Search for the cell housing the specified text and yield its (x, y) center coordinate. 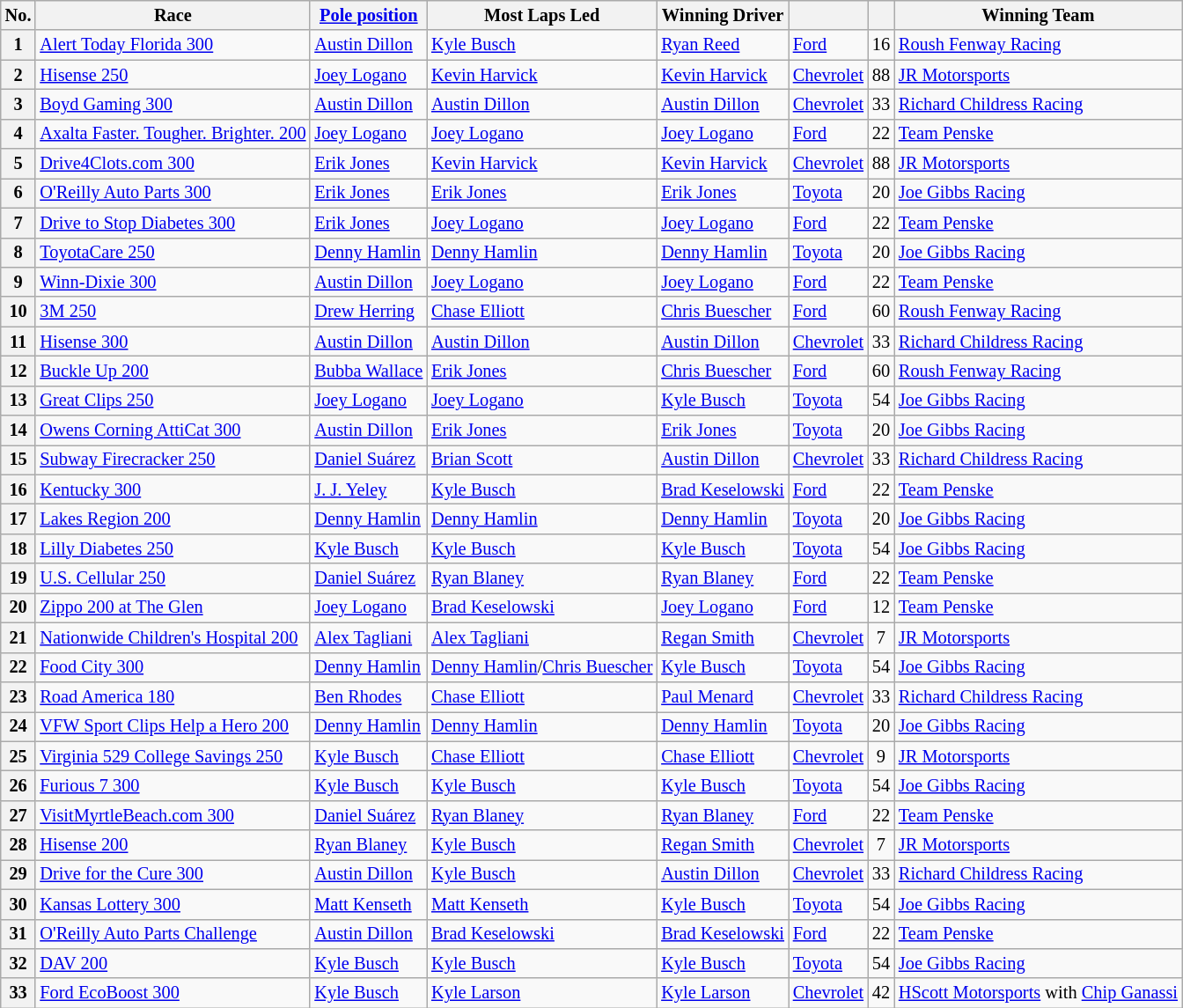
Buckle Up 200 (173, 371)
Boyd Gaming 300 (173, 104)
8 (18, 253)
Race (173, 15)
25 (18, 756)
23 (18, 696)
Alert Today Florida 300 (173, 45)
30 (18, 904)
Furious 7 300 (173, 785)
J. J. Yeley (368, 489)
U.S. Cellular 250 (173, 578)
Owens Corning AttiCat 300 (173, 430)
4 (18, 134)
Axalta Faster. Tougher. Brighter. 200 (173, 134)
ToyotaCare 250 (173, 253)
11 (18, 342)
Zippo 200 at The Glen (173, 607)
10 (18, 312)
Denny Hamlin/Chris Buescher (542, 667)
Nationwide Children's Hospital 200 (173, 637)
Drive to Stop Diabetes 300 (173, 223)
3M 250 (173, 312)
42 (881, 993)
Drive4Clots.com 300 (173, 164)
HScott Motorsports with Chip Ganassi (1039, 993)
Pole position (368, 15)
28 (18, 845)
13 (18, 401)
19 (18, 578)
17 (18, 519)
Winning Driver (723, 15)
Lakes Region 200 (173, 519)
O'Reilly Auto Parts Challenge (173, 934)
Winning Team (1039, 15)
Virginia 529 College Savings 250 (173, 756)
Kentucky 300 (173, 489)
Drive for the Cure 300 (173, 874)
Hisense 200 (173, 845)
Brian Scott (542, 460)
14 (18, 430)
Kansas Lottery 300 (173, 904)
Lilly Diabetes 250 (173, 548)
6 (18, 193)
DAV 200 (173, 963)
VisitMyrtleBeach.com 300 (173, 815)
32 (18, 963)
Ryan Reed (723, 45)
3 (18, 104)
Ford EcoBoost 300 (173, 993)
2 (18, 75)
26 (18, 785)
Great Clips 250 (173, 401)
Paul Menard (723, 696)
Most Laps Led (542, 15)
VFW Sport Clips Help a Hero 200 (173, 726)
Food City 300 (173, 667)
Hisense 250 (173, 75)
29 (18, 874)
Road America 180 (173, 696)
No. (18, 15)
31 (18, 934)
15 (18, 460)
1 (18, 45)
Winn-Dixie 300 (173, 282)
18 (18, 548)
Drew Herring (368, 312)
Bubba Wallace (368, 371)
5 (18, 164)
Subway Firecracker 250 (173, 460)
Hisense 300 (173, 342)
Ben Rhodes (368, 696)
27 (18, 815)
24 (18, 726)
O'Reilly Auto Parts 300 (173, 193)
21 (18, 637)
